Output the (x, y) coordinate of the center of the cell containing the given text.  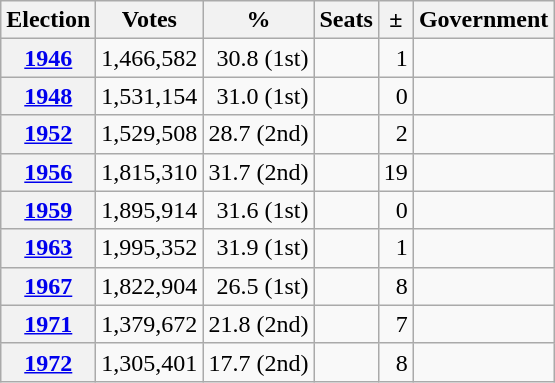
31.9 (1st) (258, 248)
26.5 (1st) (258, 286)
1,822,904 (150, 286)
19 (396, 172)
21.8 (2nd) (258, 324)
1952 (48, 134)
31.7 (2nd) (258, 172)
1948 (48, 96)
1963 (48, 248)
1971 (48, 324)
1,895,914 (150, 210)
1946 (48, 58)
31.0 (1st) (258, 96)
1972 (48, 362)
2 (396, 134)
± (396, 20)
17.7 (2nd) (258, 362)
Votes (150, 20)
1,531,154 (150, 96)
1,529,508 (150, 134)
Election (48, 20)
1,815,310 (150, 172)
1,995,352 (150, 248)
30.8 (1st) (258, 58)
7 (396, 324)
Seats (346, 20)
1956 (48, 172)
28.7 (2nd) (258, 134)
1,466,582 (150, 58)
31.6 (1st) (258, 210)
1,305,401 (150, 362)
% (258, 20)
1967 (48, 286)
Government (483, 20)
1,379,672 (150, 324)
1959 (48, 210)
